Capture the cell that displays the provided text and extract its [x, y] central coordinate. 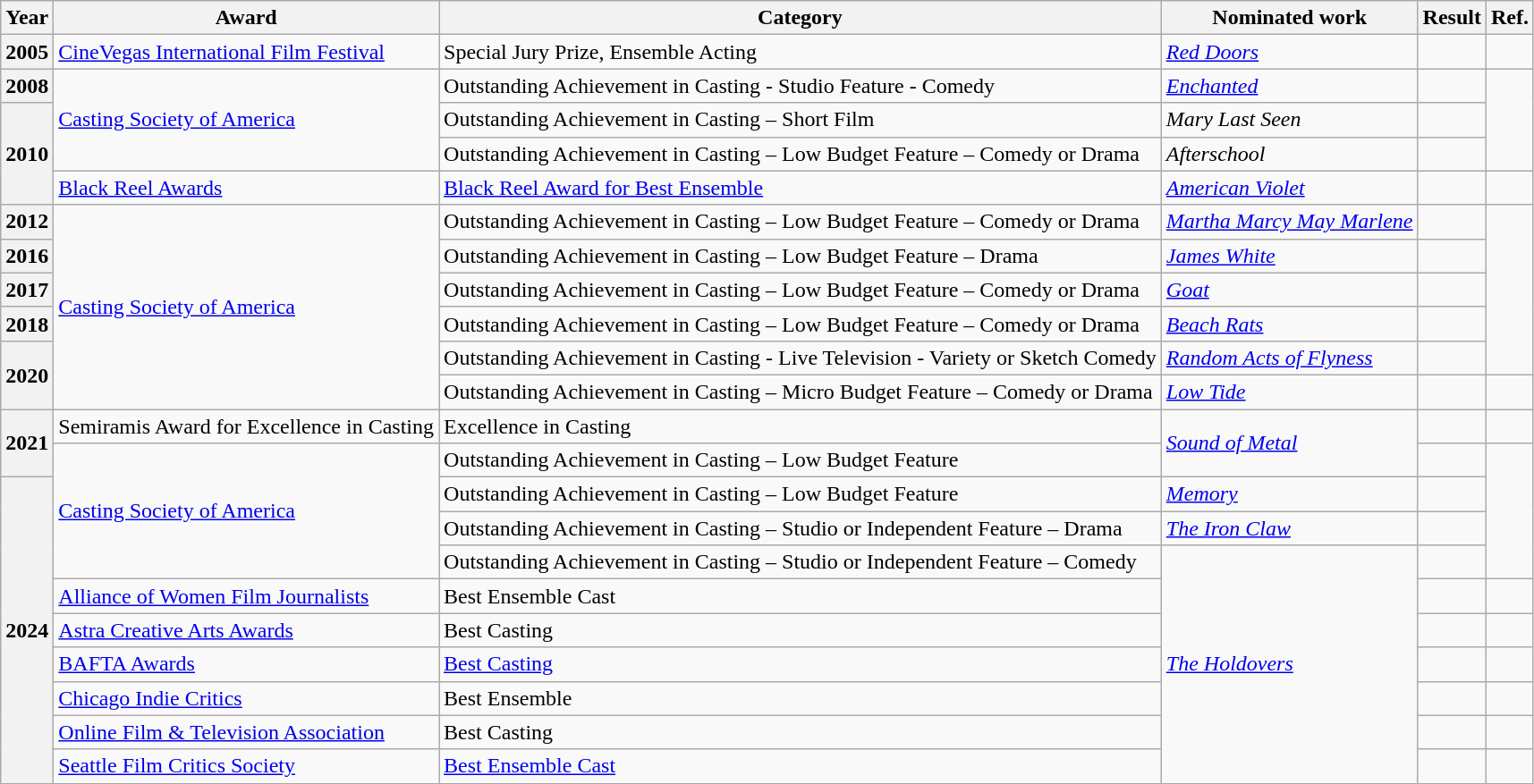
CineVegas International Film Festival [247, 52]
Year [27, 18]
2005 [27, 52]
Semiramis Award for Excellence in Casting [247, 426]
2021 [27, 443]
Astra Creative Arts Awards [247, 630]
Outstanding Achievement in Casting - Studio Feature - Comedy [801, 86]
Online Film & Television Association [247, 732]
The Holdovers [1290, 664]
Outstanding Achievement in Casting – Low Budget Feature – Drama [801, 256]
American Violet [1290, 188]
Result [1452, 18]
Random Acts of Flyness [1290, 358]
Black Reel Award for Best Ensemble [801, 188]
The Iron Claw [1290, 528]
2017 [27, 290]
Category [801, 18]
Special Jury Prize, Ensemble Acting [801, 52]
Award [247, 18]
2016 [27, 256]
Outstanding Achievement in Casting – Studio or Independent Feature – Comedy [801, 562]
Outstanding Achievement in Casting – Short Film [801, 120]
Sound of Metal [1290, 443]
James White [1290, 256]
Nominated work [1290, 18]
Mary Last Seen [1290, 120]
Red Doors [1290, 52]
Outstanding Achievement in Casting - Live Television - Variety or Sketch Comedy [801, 358]
Outstanding Achievement in Casting – Micro Budget Feature – Comedy or Drama [801, 392]
2010 [27, 154]
Martha Marcy May Marlene [1290, 222]
Memory [1290, 494]
Excellence in Casting [801, 426]
2024 [27, 631]
2018 [27, 324]
Goat [1290, 290]
2008 [27, 86]
Beach Rats [1290, 324]
Chicago Indie Critics [247, 698]
Seattle Film Critics Society [247, 766]
Best Ensemble [801, 698]
Enchanted [1290, 86]
Afterschool [1290, 154]
BAFTA Awards [247, 664]
2012 [27, 222]
Low Tide [1290, 392]
2020 [27, 375]
Alliance of Women Film Journalists [247, 596]
Ref. [1510, 18]
Outstanding Achievement in Casting – Studio or Independent Feature – Drama [801, 528]
Black Reel Awards [247, 188]
